Provide the [x, y] coordinate of the cell's center where the given text is located.  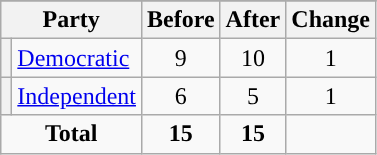
9 [180, 58]
After [253, 20]
Before [180, 20]
Change [331, 20]
Party [72, 20]
10 [253, 58]
6 [180, 96]
5 [253, 96]
Democratic [77, 58]
Independent [77, 96]
Total [72, 134]
